Capture the cell that displays the provided text and extract its (X, Y) central coordinate. 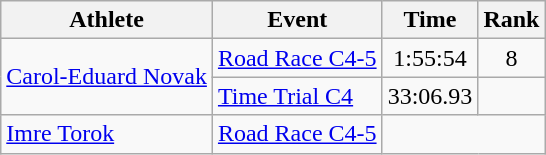
Time (430, 20)
Rank (512, 20)
Imre Torok (107, 134)
Event (297, 20)
Time Trial C4 (297, 96)
8 (512, 58)
33:06.93 (430, 96)
Carol-Eduard Novak (107, 77)
1:55:54 (430, 58)
Athlete (107, 20)
